Identify which cell holds the provided text, then report its [x, y] central coordinate. 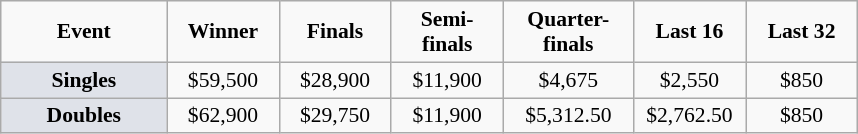
Doubles [84, 116]
Event [84, 32]
$28,900 [335, 80]
$4,675 [568, 80]
Last 32 [802, 32]
Semi-finals [447, 32]
$2,550 [689, 80]
$29,750 [335, 116]
Quarter-finals [568, 32]
Finals [335, 32]
$2,762.50 [689, 116]
$62,900 [223, 116]
Winner [223, 32]
$5,312.50 [568, 116]
Last 16 [689, 32]
$59,500 [223, 80]
Singles [84, 80]
